Return [X, Y] of the center of cell containing provided text 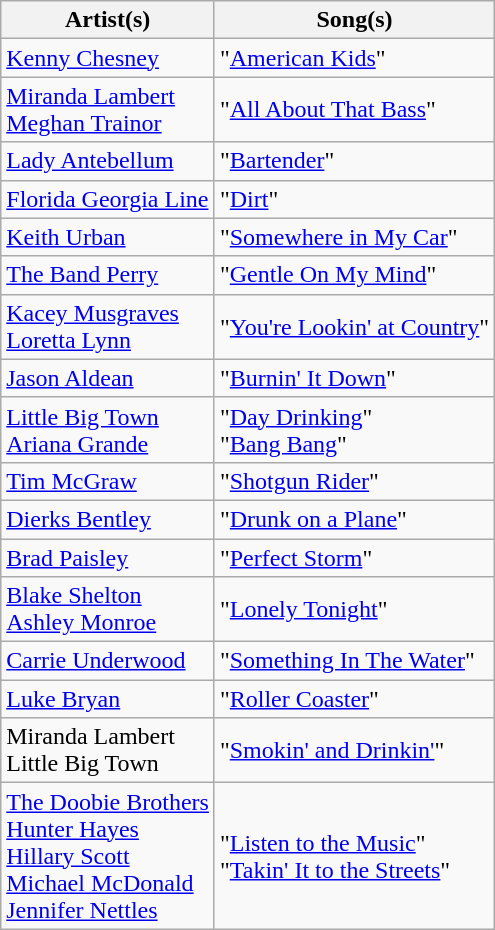
Florida Georgia Line [108, 199]
"American Kids" [354, 58]
Lady Antebellum [108, 161]
"Perfect Storm" [354, 557]
"Drunk on a Plane" [354, 519]
Blake SheltonAshley Monroe [108, 610]
Miranda LambertMeghan Trainor [108, 110]
Brad Paisley [108, 557]
Dierks Bentley [108, 519]
Jason Aldean [108, 378]
"Shotgun Rider" [354, 481]
Miranda LambertLittle Big Town [108, 750]
"Roller Coaster" [354, 699]
Little Big TownAriana Grande [108, 430]
"Bartender" [354, 161]
Carrie Underwood [108, 661]
"You're Lookin' at Country" [354, 326]
"Lonely Tonight" [354, 610]
Kenny Chesney [108, 58]
"Day Drinking""Bang Bang" [354, 430]
"All About That Bass" [354, 110]
Artist(s) [108, 20]
"Somewhere in My Car" [354, 237]
Tim McGraw [108, 481]
"Something In The Water" [354, 661]
"Smokin' and Drinkin'" [354, 750]
"Burnin' It Down" [354, 378]
Kacey MusgravesLoretta Lynn [108, 326]
Keith Urban [108, 237]
"Gentle On My Mind" [354, 275]
The Band Perry [108, 275]
"Listen to the Music""Takin' It to the Streets" [354, 856]
"Dirt" [354, 199]
Luke Bryan [108, 699]
The Doobie BrothersHunter HayesHillary ScottMichael McDonaldJennifer Nettles [108, 856]
Song(s) [354, 20]
